Return the (x, y) coordinate for the center point of the cell that contains the specified text.  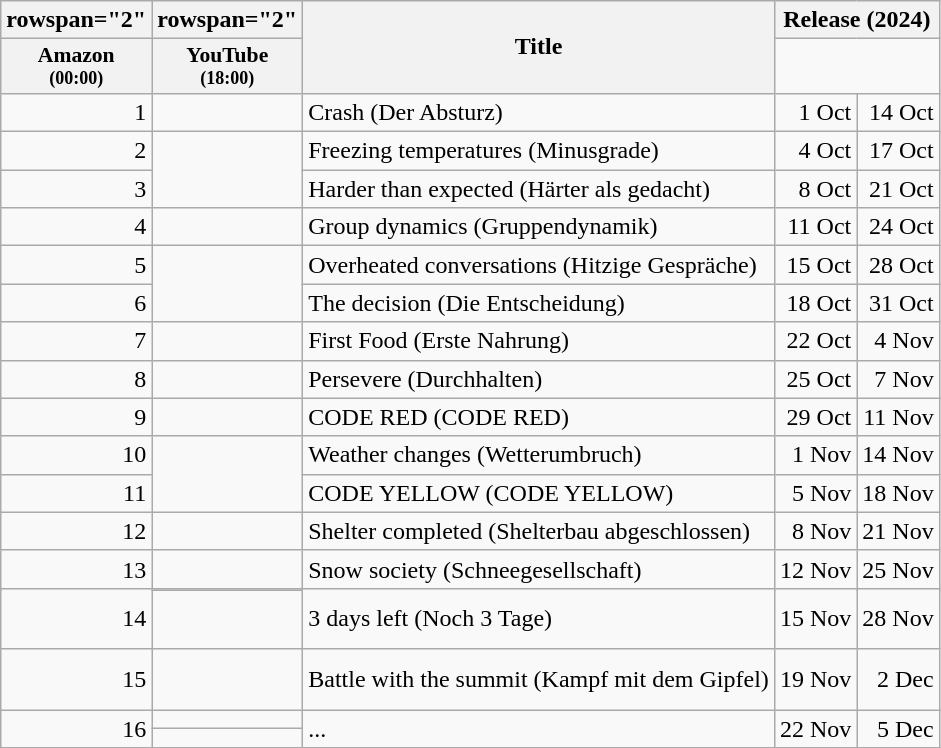
Freezing temperatures (Minusgrade) (539, 151)
5 Dec (898, 729)
8 (76, 379)
29 Oct (815, 417)
2 (76, 151)
First Food (Erste Nahrung) (539, 341)
3 (76, 189)
31 Oct (898, 303)
16 (76, 729)
15 Oct (815, 265)
5 Nov (815, 493)
Overheated conversations (Hitzige Gespräche) (539, 265)
18 Oct (815, 303)
15 Nov (815, 618)
10 (76, 455)
24 Oct (898, 227)
7 (76, 341)
18 Nov (898, 493)
1 Oct (815, 113)
28 Nov (898, 618)
7 Nov (898, 379)
Snow society (Schneegesellschaft) (539, 569)
28 Oct (898, 265)
11 (76, 493)
4 (76, 227)
22 Oct (815, 341)
Harder than expected (Härter als gedacht) (539, 189)
17 Oct (898, 151)
12 Nov (815, 569)
The decision (Die Entscheidung) (539, 303)
4 Oct (815, 151)
21 Nov (898, 531)
22 Nov (815, 729)
9 (76, 417)
11 Oct (815, 227)
Title (539, 48)
8 Nov (815, 531)
13 (76, 569)
Release (2024) (856, 20)
14 Nov (898, 455)
2 Dec (898, 680)
Crash (Der Absturz) (539, 113)
25 Nov (898, 569)
12 (76, 531)
1 Nov (815, 455)
14 Oct (898, 113)
Battle with the summit (Kampf mit dem Gipfel) (539, 680)
... (539, 729)
Amazon(00:00) (76, 66)
5 (76, 265)
25 Oct (815, 379)
8 Oct (815, 189)
1 (76, 113)
Group dynamics (Gruppendynamik) (539, 227)
15 (76, 680)
Shelter completed (Shelterbau abgeschlossen) (539, 531)
CODE YELLOW (CODE YELLOW) (539, 493)
YouTube(18:00) (228, 66)
11 Nov (898, 417)
6 (76, 303)
19 Nov (815, 680)
CODE RED (CODE RED) (539, 417)
Weather changes (Wetterumbruch) (539, 455)
14 (76, 618)
21 Oct (898, 189)
Persevere (Durchhalten) (539, 379)
3 days left (Noch 3 Tage) (539, 618)
4 Nov (898, 341)
